Locate the cell with the specified text and output its [x, y] center coordinate. 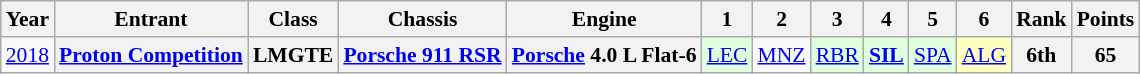
Chassis [422, 19]
1 [728, 19]
Rank [1042, 19]
65 [1106, 55]
LEC [728, 55]
Year [28, 19]
Engine [604, 19]
5 [933, 19]
Porsche 4.0 L Flat-6 [604, 55]
3 [838, 19]
2 [781, 19]
Class [293, 19]
Porsche 911 RSR [422, 55]
MNZ [781, 55]
ALG [984, 55]
LMGTE [293, 55]
6th [1042, 55]
RBR [838, 55]
2018 [28, 55]
SIL [886, 55]
Points [1106, 19]
Proton Competition [151, 55]
4 [886, 19]
Entrant [151, 19]
SPA [933, 55]
6 [984, 19]
